Scan for the cell matching the given text and deliver its [x, y] coordinate at center. 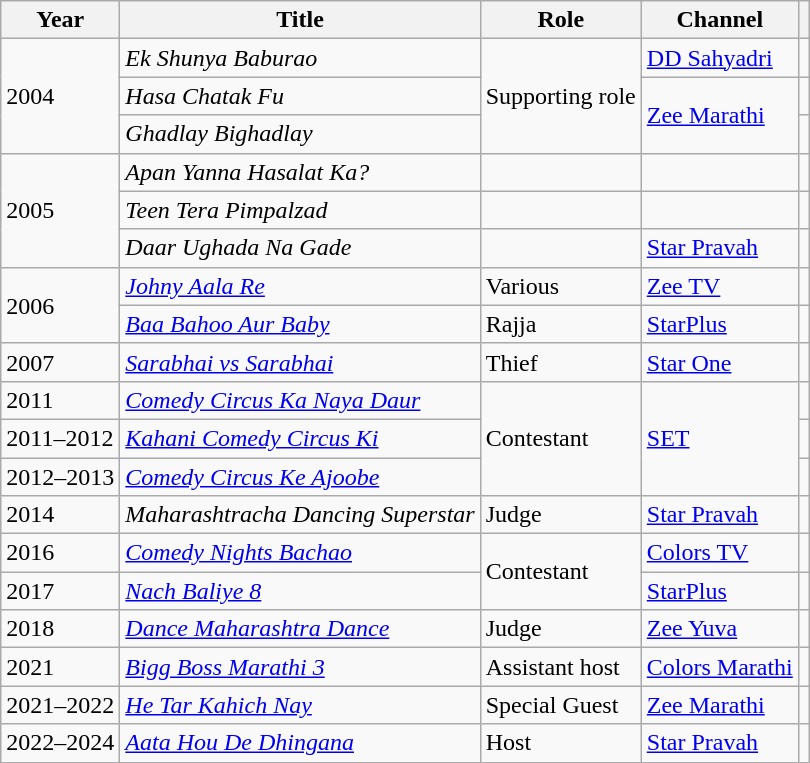
2007 [60, 362]
Nach Baliye 8 [300, 591]
Year [60, 20]
2021–2022 [60, 705]
Role [560, 20]
Daar Ughada Na Gade [300, 248]
Host [560, 743]
2022–2024 [60, 743]
Ek Shunya Baburao [300, 58]
SET [720, 438]
Johny Aala Re [300, 286]
Assistant host [560, 667]
2016 [60, 553]
2017 [60, 591]
Various [560, 286]
Teen Tera Pimpalzad [300, 210]
Aata Hou De Dhingana [300, 743]
Comedy Nights Bachao [300, 553]
2006 [60, 305]
Kahani Comedy Circus Ki [300, 438]
Ghadlay Bighadlay [300, 134]
2011 [60, 400]
2004 [60, 96]
Comedy Circus Ka Naya Daur [300, 400]
He Tar Kahich Nay [300, 705]
Thief [560, 362]
Title [300, 20]
2021 [60, 667]
Dance Maharashtra Dance [300, 629]
2011–2012 [60, 438]
Supporting role [560, 96]
Special Guest [560, 705]
Baa Bahoo Aur Baby [300, 324]
Comedy Circus Ke Ajoobe [300, 477]
Colors Marathi [720, 667]
2005 [60, 210]
Bigg Boss Marathi 3 [300, 667]
Hasa Chatak Fu [300, 96]
2014 [60, 515]
Rajja [560, 324]
DD Sahyadri [720, 58]
Sarabhai vs Sarabhai [300, 362]
Colors TV [720, 553]
2012–2013 [60, 477]
2018 [60, 629]
Apan Yanna Hasalat Ka? [300, 172]
Star One [720, 362]
Channel [720, 20]
Zee TV [720, 286]
Maharashtracha Dancing Superstar [300, 515]
Zee Yuva [720, 629]
